Capture the cell that displays the provided text and extract its [x, y] central coordinate. 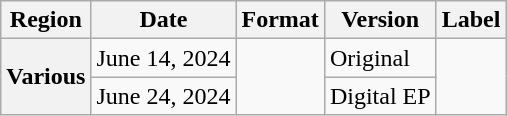
Version [380, 20]
June 14, 2024 [164, 58]
Format [280, 20]
Original [380, 58]
Date [164, 20]
Digital EP [380, 96]
Region [46, 20]
Various [46, 77]
June 24, 2024 [164, 96]
Label [471, 20]
